Return (X, Y) of the center of cell containing provided text 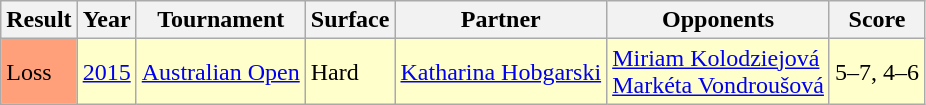
Year (106, 20)
Surface (350, 20)
Score (876, 20)
Partner (501, 20)
2015 (106, 72)
Tournament (220, 20)
Australian Open (220, 72)
Hard (350, 72)
Katharina Hobgarski (501, 72)
Result (39, 20)
Loss (39, 72)
5–7, 4–6 (876, 72)
Opponents (718, 20)
Miriam Kolodziejová Markéta Vondroušová (718, 72)
